Return the [X, Y] coordinate for the center point of the cell that contains the specified text.  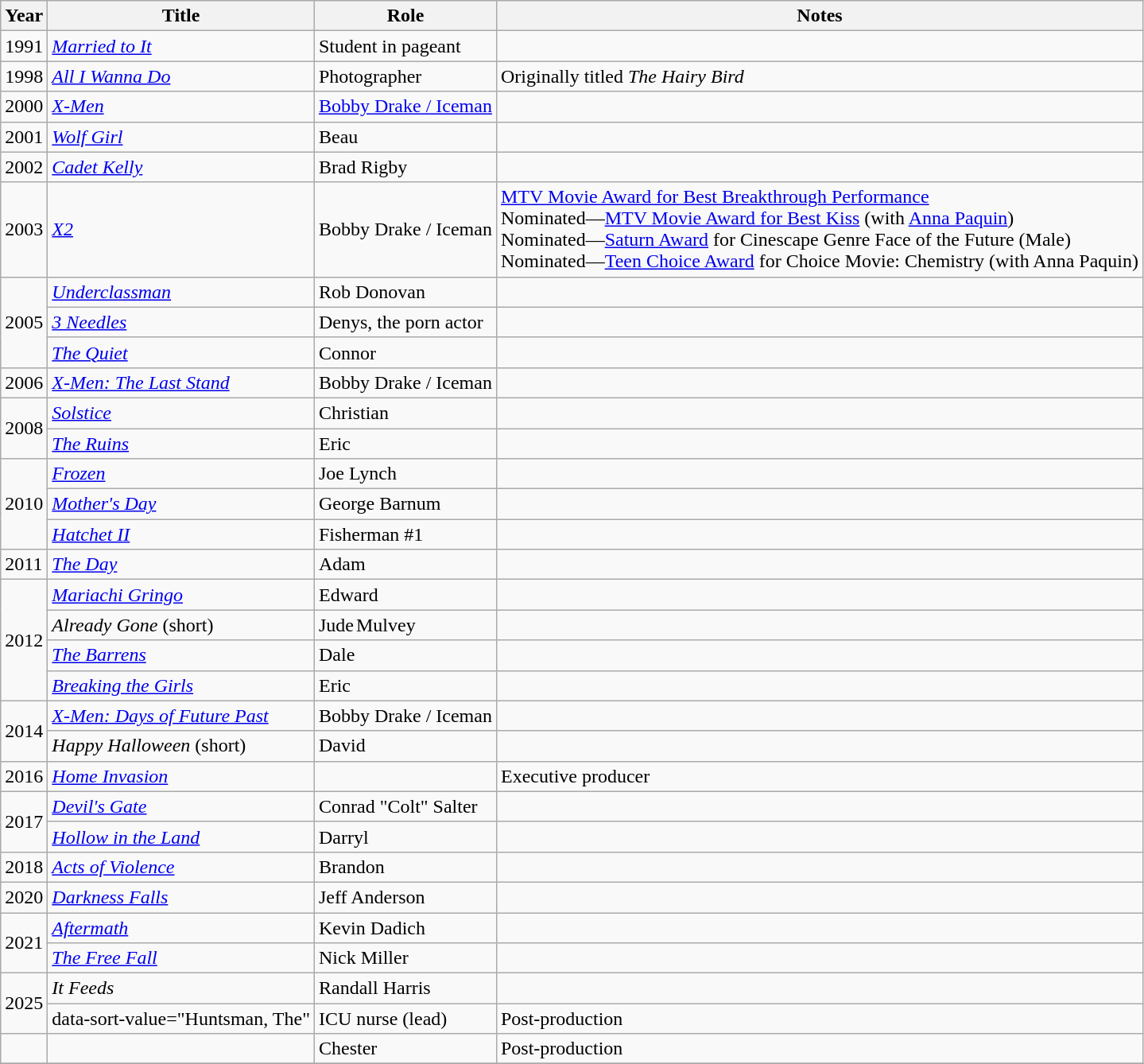
2008 [24, 428]
2018 [24, 867]
Breaking the Girls [181, 685]
Conrad "Colt" Salter [405, 806]
Married to It [181, 46]
Cadet Kelly [181, 167]
2006 [24, 382]
Already Gone (short) [181, 625]
Underclassman [181, 292]
2011 [24, 565]
X-Men [181, 107]
Randall Harris [405, 988]
Connor [405, 352]
2020 [24, 897]
Brad Rigby [405, 167]
Edward [405, 595]
Jude Mulvey [405, 625]
Nick Miller [405, 958]
Kevin Dadich [405, 928]
Chester [405, 1049]
Hatchet II [181, 534]
Joe Lynch [405, 474]
2012 [24, 640]
Frozen [181, 474]
Role [405, 16]
2002 [24, 167]
3 Needles [181, 322]
2014 [24, 731]
Solstice [181, 413]
Darkness Falls [181, 897]
2017 [24, 821]
Year [24, 16]
The Ruins [181, 443]
ICU nurse (lead) [405, 1019]
2010 [24, 504]
Rob Donovan [405, 292]
2005 [24, 322]
Executive producer [819, 776]
Hollow in the Land [181, 837]
Mother's Day [181, 504]
X-Men: Days of Future Past [181, 716]
David [405, 746]
The Day [181, 565]
2000 [24, 107]
Student in pageant [405, 46]
Christian [405, 413]
Adam [405, 565]
2003 [24, 229]
Brandon [405, 867]
2021 [24, 943]
Aftermath [181, 928]
Devil's Gate [181, 806]
Photographer [405, 76]
Happy Halloween (short) [181, 746]
X2 [181, 229]
Originally titled The Hairy Bird [819, 76]
1991 [24, 46]
Wolf Girl [181, 137]
Beau [405, 137]
All I Wanna Do [181, 76]
Fisherman #1 [405, 534]
2016 [24, 776]
George Barnum [405, 504]
Mariachi Gringo [181, 595]
data-sort-value="Huntsman, The" [181, 1019]
Acts of Violence [181, 867]
2025 [24, 1004]
Darryl [405, 837]
X-Men: The Last Stand [181, 382]
It Feeds [181, 988]
Home Invasion [181, 776]
The Barrens [181, 655]
2001 [24, 137]
The Quiet [181, 352]
Dale [405, 655]
Jeff Anderson [405, 897]
The Free Fall [181, 958]
Denys, the porn actor [405, 322]
Title [181, 16]
1998 [24, 76]
Notes [819, 16]
